Output the (X, Y) coordinate of the center of the cell containing the given text.  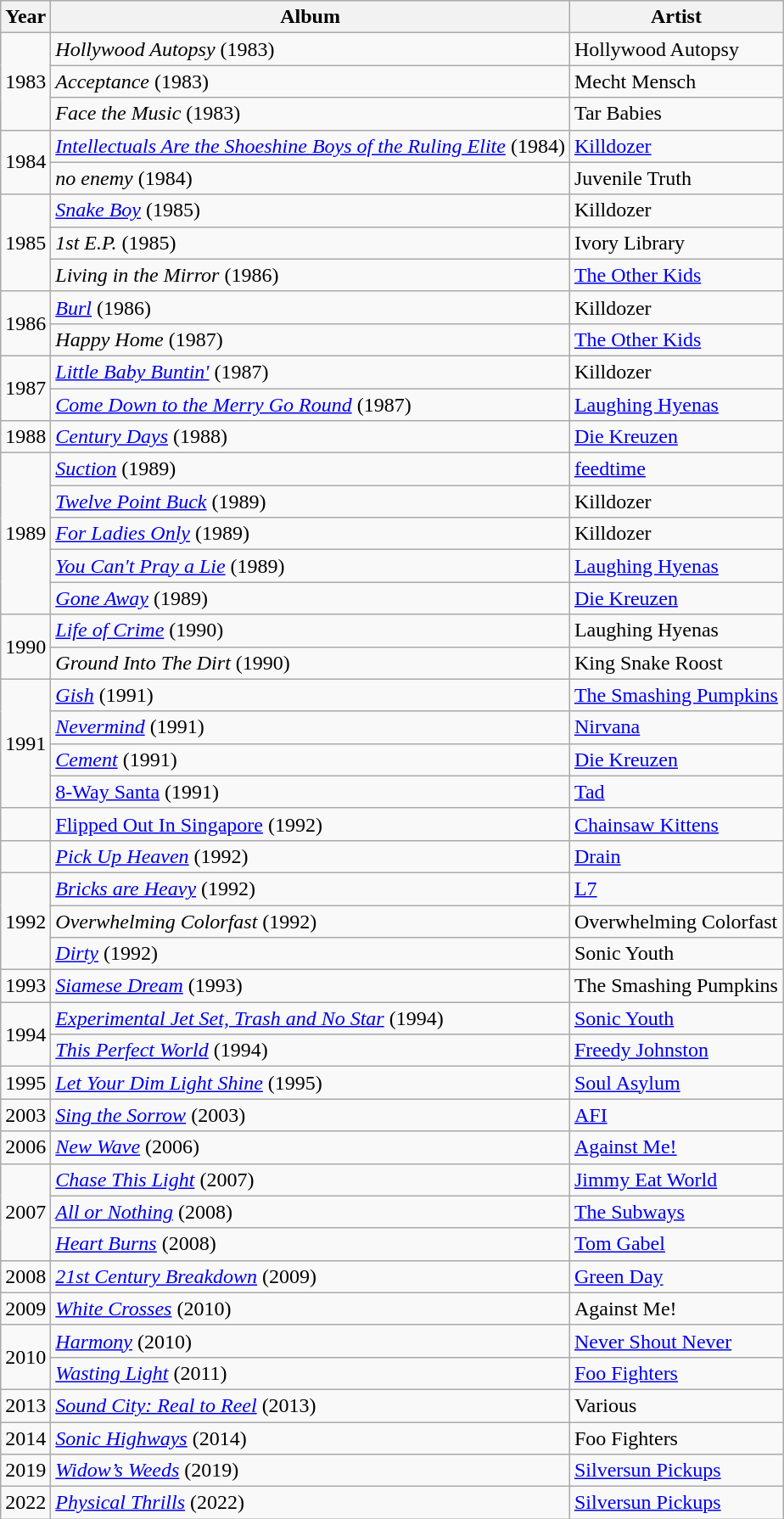
This Perfect World (1994) (311, 1051)
Juvenile Truth (675, 178)
1st E.P. (1985) (311, 243)
For Ladies Only (1989) (311, 534)
Dirty (1992) (311, 954)
Harmony (2010) (311, 1341)
Nevermind (1991) (311, 727)
1991 (25, 743)
You Can't Pray a Lie (1989) (311, 566)
Drain (675, 856)
L7 (675, 888)
Little Baby Buntin' (1987) (311, 372)
Snake Boy (1985) (311, 210)
Twelve Point Buck (1989) (311, 502)
1995 (25, 1083)
Suction (1989) (311, 469)
Acceptance (1983) (311, 81)
Siamese Dream (1993) (311, 986)
Nirvana (675, 727)
8-Way Santa (1991) (311, 792)
Sonic Highways (2014) (311, 1438)
Cement (1991) (311, 759)
1989 (25, 534)
Jimmy Eat World (675, 1180)
Living in the Mirror (1986) (311, 275)
2013 (25, 1405)
feedtime (675, 469)
2003 (25, 1115)
Never Shout Never (675, 1341)
Ground Into The Dirt (1990) (311, 663)
2008 (25, 1276)
Sing the Sorrow (2003) (311, 1115)
1990 (25, 647)
2019 (25, 1471)
Bricks are Heavy (1992) (311, 888)
Green Day (675, 1276)
21st Century Breakdown (2009) (311, 1276)
Wasting Light (2011) (311, 1373)
no enemy (1984) (311, 178)
2022 (25, 1503)
Album (311, 17)
Burl (1986) (311, 307)
King Snake Roost (675, 663)
Heart Burns (2008) (311, 1244)
1986 (25, 323)
2007 (25, 1212)
1993 (25, 986)
2014 (25, 1438)
Sound City: Real to Reel (2013) (311, 1405)
New Wave (2006) (311, 1147)
Experimental Jet Set, Trash and No Star (1994) (311, 1018)
1994 (25, 1034)
Pick Up Heaven (1992) (311, 856)
1985 (25, 243)
Ivory Library (675, 243)
1988 (25, 437)
AFI (675, 1115)
All or Nothing (2008) (311, 1212)
Century Days (1988) (311, 437)
Mecht Mensch (675, 81)
Tad (675, 792)
Artist (675, 17)
Hollywood Autopsy (1983) (311, 49)
Hollywood Autopsy (675, 49)
Tom Gabel (675, 1244)
Physical Thrills (2022) (311, 1503)
Gone Away (1989) (311, 598)
Overwhelming Colorfast (675, 921)
Tar Babies (675, 114)
Year (25, 17)
1984 (25, 162)
1987 (25, 388)
Soul Asylum (675, 1083)
Various (675, 1405)
1983 (25, 81)
2006 (25, 1147)
Chainsaw Kittens (675, 824)
Flipped Out In Singapore (1992) (311, 824)
2009 (25, 1309)
Come Down to the Merry Go Round (1987) (311, 405)
Freedy Johnston (675, 1051)
The Subways (675, 1212)
Chase This Light (2007) (311, 1180)
Widow’s Weeds (2019) (311, 1471)
1992 (25, 921)
Gish (1991) (311, 695)
2010 (25, 1357)
Face the Music (1983) (311, 114)
Life of Crime (1990) (311, 631)
Intellectuals Are the Shoeshine Boys of the Ruling Elite (1984) (311, 146)
Happy Home (1987) (311, 339)
Let Your Dim Light Shine (1995) (311, 1083)
White Crosses (2010) (311, 1309)
Overwhelming Colorfast (1992) (311, 921)
